For the text-containing cell, return its midpoint in (X, Y) coordinate format. 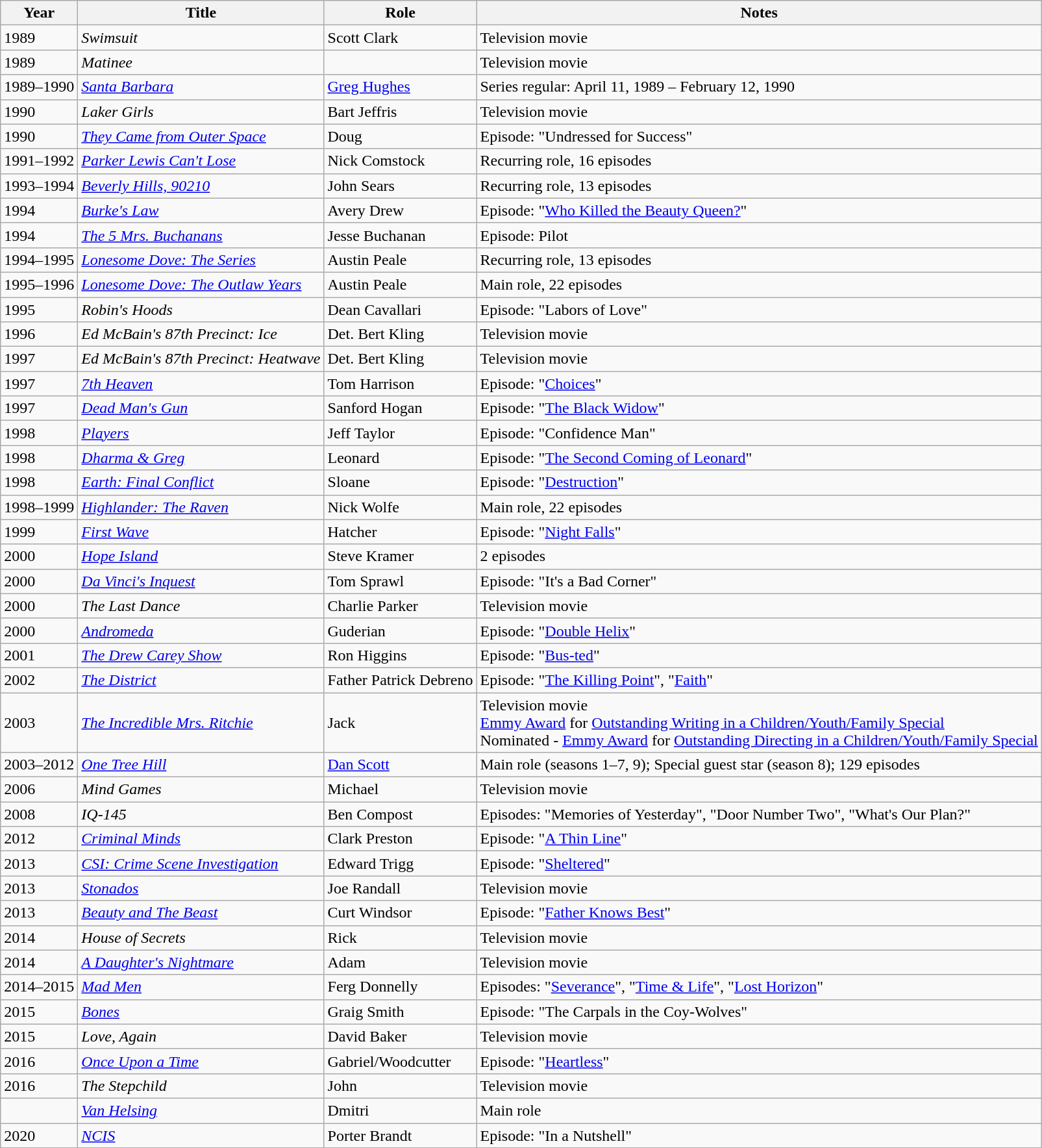
Greg Hughes (400, 87)
1989–1990 (39, 87)
Ben Compost (400, 814)
Jeff Taylor (400, 433)
2001 (39, 655)
2003–2012 (39, 765)
Episodes: "Severance", "Time & Life", "Lost Horizon" (759, 987)
Avery Drew (400, 210)
House of Secrets (201, 938)
1998–1999 (39, 507)
Sloane (400, 482)
Role (400, 13)
Highlander: The Raven (201, 507)
2003 (39, 722)
1994–1995 (39, 260)
Tom Sprawl (400, 581)
Beauty and The Beast (201, 913)
Episode: "Destruction" (759, 482)
Andromeda (201, 630)
Episode: "A Thin Line" (759, 839)
Episode: "The Second Coming of Leonard" (759, 458)
2006 (39, 790)
Players (201, 433)
Year (39, 13)
Episode: "Night Falls" (759, 532)
NCIS (201, 1136)
Tom Harrison (400, 384)
Nick Wolfe (400, 507)
Main role (seasons 1–7, 9); Special guest star (season 8); 129 episodes (759, 765)
Ron Higgins (400, 655)
Earth: Final Conflict (201, 482)
Hope Island (201, 556)
Dmitri (400, 1110)
The District (201, 680)
Bones (201, 1012)
The Last Dance (201, 606)
Da Vinci's Inquest (201, 581)
Ferg Donnelly (400, 987)
2014–2015 (39, 987)
Episode: "Father Knows Best" (759, 913)
Van Helsing (201, 1110)
2020 (39, 1136)
Episode: "In a Nutshell" (759, 1136)
Charlie Parker (400, 606)
Porter Brandt (400, 1136)
Criminal Minds (201, 839)
The Drew Carey Show (201, 655)
Dead Man's Gun (201, 408)
John Sears (400, 186)
Steve Kramer (400, 556)
Episode: Pilot (759, 235)
1999 (39, 532)
Michael (400, 790)
A Daughter's Nightmare (201, 962)
2002 (39, 680)
Episode: "Labors of Love" (759, 310)
Adam (400, 962)
Episode: "Bus-ted" (759, 655)
Burke's Law (201, 210)
Doug (400, 136)
Episodes: "Memories of Yesterday", "Door Number Two", "What's Our Plan?" (759, 814)
Graig Smith (400, 1012)
Main role (759, 1110)
Lonesome Dove: The Series (201, 260)
Episode: "Undressed for Success" (759, 136)
Gabriel/Woodcutter (400, 1061)
Mind Games (201, 790)
Title (201, 13)
Bart Jeffris (400, 112)
Ed McBain's 87th Precinct: Heatwave (201, 359)
2 episodes (759, 556)
Jesse Buchanan (400, 235)
Mad Men (201, 987)
David Baker (400, 1036)
Beverly Hills, 90210 (201, 186)
Swimsuit (201, 38)
Matinee (201, 62)
The Incredible Mrs. Ritchie (201, 722)
Recurring role, 16 episodes (759, 161)
Love, Again (201, 1036)
First Wave (201, 532)
Leonard (400, 458)
Episode: "The Carpals in the Coy-Wolves" (759, 1012)
Episode: "Heartless" (759, 1061)
Episode: "Sheltered" (759, 864)
Series regular: April 11, 1989 – February 12, 1990 (759, 87)
Robin's Hoods (201, 310)
Jack (400, 722)
2012 (39, 839)
Curt Windsor (400, 913)
Rick (400, 938)
Episode: "The Killing Point", "Faith" (759, 680)
CSI: Crime Scene Investigation (201, 864)
Edward Trigg (400, 864)
1993–1994 (39, 186)
Episode: "Choices" (759, 384)
Episode: "It's a Bad Corner" (759, 581)
Episode: "Who Killed the Beauty Queen?" (759, 210)
Sanford Hogan (400, 408)
Father Patrick Debreno (400, 680)
Dan Scott (400, 765)
1996 (39, 334)
Episode: "Double Helix" (759, 630)
Dharma & Greg (201, 458)
Guderian (400, 630)
1995 (39, 310)
Ed McBain's 87th Precinct: Ice (201, 334)
The Stepchild (201, 1086)
1991–1992 (39, 161)
Lonesome Dove: The Outlaw Years (201, 284)
Laker Girls (201, 112)
Dean Cavallari (400, 310)
Notes (759, 13)
Stonados (201, 888)
They Came from Outer Space (201, 136)
Episode: "The Black Widow" (759, 408)
7th Heaven (201, 384)
Santa Barbara (201, 87)
The 5 Mrs. Buchanans (201, 235)
Parker Lewis Can't Lose (201, 161)
Episode: "Confidence Man" (759, 433)
Once Upon a Time (201, 1061)
IQ-145 (201, 814)
John (400, 1086)
Hatcher (400, 532)
Scott Clark (400, 38)
2008 (39, 814)
Nick Comstock (400, 161)
Clark Preston (400, 839)
1995–1996 (39, 284)
One Tree Hill (201, 765)
Joe Randall (400, 888)
